Locate the cell with the specified text and output its (X, Y) center coordinate. 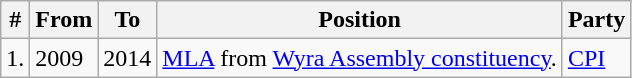
Position (360, 20)
MLA from Wyra Assembly constituency. (360, 58)
To (128, 20)
Party (596, 20)
2014 (128, 58)
From (64, 20)
# (16, 20)
1. (16, 58)
CPI (596, 58)
2009 (64, 58)
